Return the (X, Y) coordinate for the center point of the cell that contains the specified text.  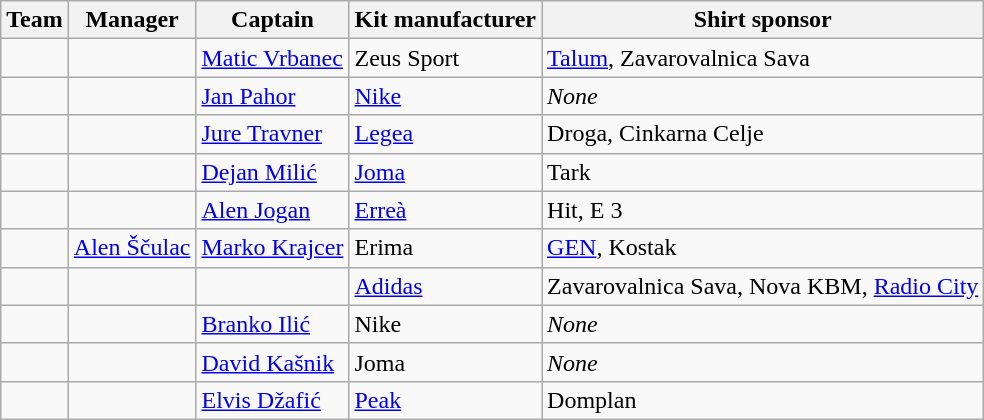
Peak (446, 400)
Jure Travner (272, 134)
Alen Ščulac (132, 248)
Legea (446, 134)
Shirt sponsor (763, 20)
Erreà (446, 210)
Kit manufacturer (446, 20)
Zeus Sport (446, 58)
Erima (446, 248)
Hit, E 3 (763, 210)
Elvis Džafić (272, 400)
Captain (272, 20)
Tark (763, 172)
Jan Pahor (272, 96)
Alen Jogan (272, 210)
Branko Ilić (272, 324)
Domplan (763, 400)
Zavarovalnica Sava, Nova KBM, Radio City (763, 286)
Matic Vrbanec (272, 58)
Adidas (446, 286)
Droga, Cinkarna Celje (763, 134)
David Kašnik (272, 362)
Team (35, 20)
Manager (132, 20)
GEN, Kostak (763, 248)
Talum, Zavarovalnica Sava (763, 58)
Dejan Milić (272, 172)
Marko Krajcer (272, 248)
